Identify which cell holds the provided text, then report its [x, y] central coordinate. 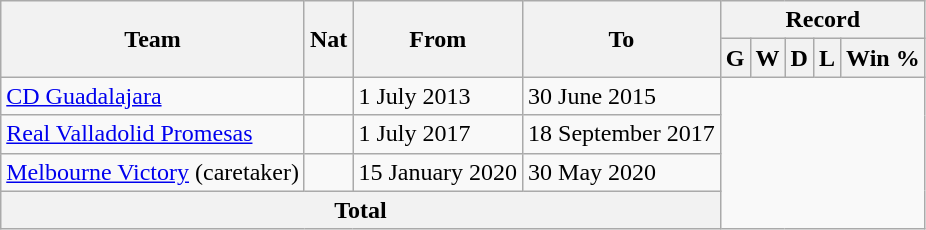
To [622, 39]
G [735, 58]
1 July 2017 [438, 134]
30 May 2020 [622, 172]
Nat [328, 39]
CD Guadalajara [153, 96]
Win % [884, 58]
30 June 2015 [622, 96]
15 January 2020 [438, 172]
W [768, 58]
Team [153, 39]
Record [822, 20]
From [438, 39]
L [826, 58]
Total [361, 210]
Melbourne Victory (caretaker) [153, 172]
1 July 2013 [438, 96]
D [799, 58]
18 September 2017 [622, 134]
Real Valladolid Promesas [153, 134]
